Extract the [x, y] coordinate from the center of the cell holding the provided text.  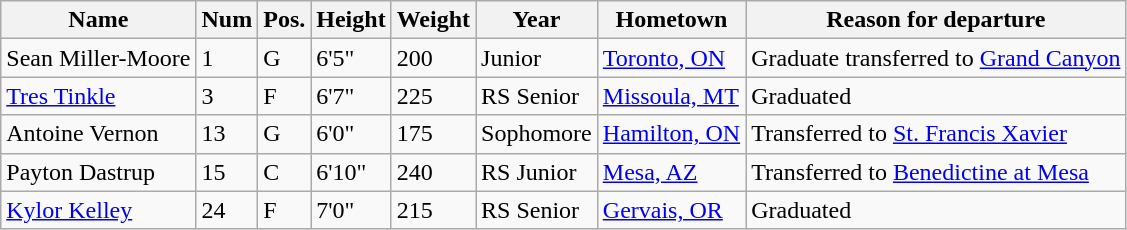
Gervais, OR [671, 210]
RS Junior [537, 172]
6'5" [351, 58]
225 [433, 96]
Hamilton, ON [671, 134]
Tres Tinkle [98, 96]
Reason for departure [936, 20]
7'0" [351, 210]
Payton Dastrup [98, 172]
Antoine Vernon [98, 134]
Kylor Kelley [98, 210]
Weight [433, 20]
215 [433, 210]
15 [227, 172]
Num [227, 20]
3 [227, 96]
13 [227, 134]
Height [351, 20]
1 [227, 58]
Name [98, 20]
Hometown [671, 20]
Sophomore [537, 134]
Mesa, AZ [671, 172]
Transferred to Benedictine at Mesa [936, 172]
Transferred to St. Francis Xavier [936, 134]
6'10" [351, 172]
Toronto, ON [671, 58]
Pos. [284, 20]
200 [433, 58]
Missoula, MT [671, 96]
175 [433, 134]
24 [227, 210]
Sean Miller-Moore [98, 58]
Junior [537, 58]
C [284, 172]
Year [537, 20]
240 [433, 172]
6'7" [351, 96]
6'0" [351, 134]
Graduate transferred to Grand Canyon [936, 58]
